Return the (x, y) coordinate for the center point of the cell that contains the specified text.  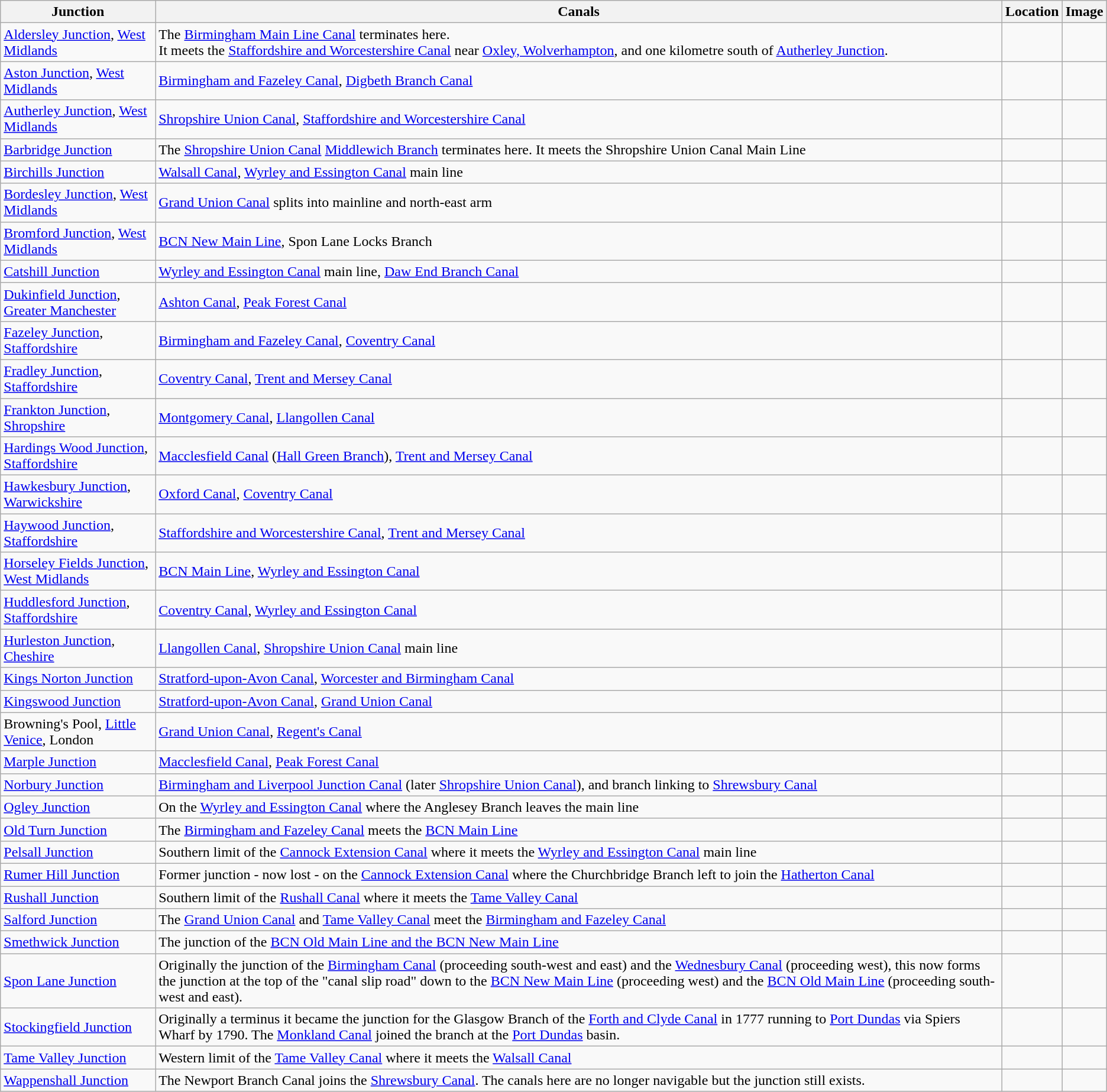
Macclesfield Canal, Peak Forest Canal (579, 762)
BCN New Main Line, Spon Lane Locks Branch (579, 241)
Autherley Junction, West Midlands (78, 119)
Coventry Canal, Wyrley and Essington Canal (579, 610)
Western limit of the Tame Valley Canal where it meets the Walsall Canal (579, 1058)
Horseley Fields Junction, West Midlands (78, 571)
Fazeley Junction, Staffordshire (78, 341)
On the Wyrley and Essington Canal where the Anglesey Branch leaves the main line (579, 807)
Walsall Canal, Wyrley and Essington Canal main line (579, 172)
Haywood Junction, Staffordshire (78, 533)
Rushall Junction (78, 897)
Bromford Junction, West Midlands (78, 241)
Catshill Junction (78, 271)
Oxford Canal, Coventry Canal (579, 494)
Browning's Pool, Little Venice, London (78, 732)
Huddlesford Junction, Staffordshire (78, 610)
Kings Norton Junction (78, 679)
Montgomery Canal, Llangollen Canal (579, 417)
Macclesfield Canal (Hall Green Branch), Trent and Mersey Canal (579, 456)
Location (1032, 12)
Salford Junction (78, 920)
Smethwick Junction (78, 942)
The junction of the BCN Old Main Line and the BCN New Main Line (579, 942)
Dukinfield Junction, Greater Manchester (78, 302)
Tame Valley Junction (78, 1058)
Canals (579, 12)
Stockingfield Junction (78, 1028)
Hurleston Junction, Cheshire (78, 648)
Wyrley and Essington Canal main line, Daw End Branch Canal (579, 271)
Barbridge Junction (78, 150)
Fradley Junction, Staffordshire (78, 378)
Birmingham and Liverpool Junction Canal (later Shropshire Union Canal), and branch linking to Shrewsbury Canal (579, 785)
Coventry Canal, Trent and Mersey Canal (579, 378)
Grand Union Canal, Regent's Canal (579, 732)
Wappenshall Junction (78, 1080)
Frankton Junction, Shropshire (78, 417)
Bordesley Junction, West Midlands (78, 202)
Spon Lane Junction (78, 981)
The Shropshire Union Canal Middlewich Branch terminates here. It meets the Shropshire Union Canal Main Line (579, 150)
Image (1085, 12)
Grand Union Canal splits into mainline and north-east arm (579, 202)
BCN Main Line, Wyrley and Essington Canal (579, 571)
The Grand Union Canal and Tame Valley Canal meet the Birmingham and Fazeley Canal (579, 920)
Former junction - now lost - on the Cannock Extension Canal where the Churchbridge Branch left to join the Hatherton Canal (579, 874)
Junction (78, 12)
Old Turn Junction (78, 829)
The Newport Branch Canal joins the Shrewsbury Canal. The canals here are no longer navigable but the junction still exists. (579, 1080)
Kingswood Junction (78, 701)
Southern limit of the Cannock Extension Canal where it meets the Wyrley and Essington Canal main line (579, 852)
Birmingham and Fazeley Canal, Digbeth Branch Canal (579, 80)
Southern limit of the Rushall Canal where it meets the Tame Valley Canal (579, 897)
Aldersley Junction, West Midlands (78, 43)
Ashton Canal, Peak Forest Canal (579, 302)
The Birmingham and Fazeley Canal meets the BCN Main Line (579, 829)
Norbury Junction (78, 785)
Pelsall Junction (78, 852)
Stratford-upon-Avon Canal, Grand Union Canal (579, 701)
Rumer Hill Junction (78, 874)
Staffordshire and Worcestershire Canal, Trent and Mersey Canal (579, 533)
Birchills Junction (78, 172)
Shropshire Union Canal, Staffordshire and Worcestershire Canal (579, 119)
Ogley Junction (78, 807)
Aston Junction, West Midlands (78, 80)
Hawkesbury Junction, Warwickshire (78, 494)
Birmingham and Fazeley Canal, Coventry Canal (579, 341)
Llangollen Canal, Shropshire Union Canal main line (579, 648)
Stratford-upon-Avon Canal, Worcester and Birmingham Canal (579, 679)
Marple Junction (78, 762)
Hardings Wood Junction, Staffordshire (78, 456)
